Search for the cell housing the specified text and yield its [X, Y] center coordinate. 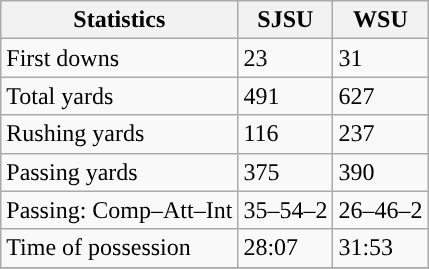
35–54–2 [286, 210]
Time of possession [120, 248]
WSU [380, 20]
First downs [120, 58]
SJSU [286, 20]
116 [286, 134]
627 [380, 96]
237 [380, 134]
31:53 [380, 248]
Rushing yards [120, 134]
Total yards [120, 96]
375 [286, 172]
23 [286, 58]
Passing yards [120, 172]
31 [380, 58]
491 [286, 96]
28:07 [286, 248]
390 [380, 172]
Passing: Comp–Att–Int [120, 210]
Statistics [120, 20]
26–46–2 [380, 210]
